Capture the cell that displays the provided text and extract its [X, Y] central coordinate. 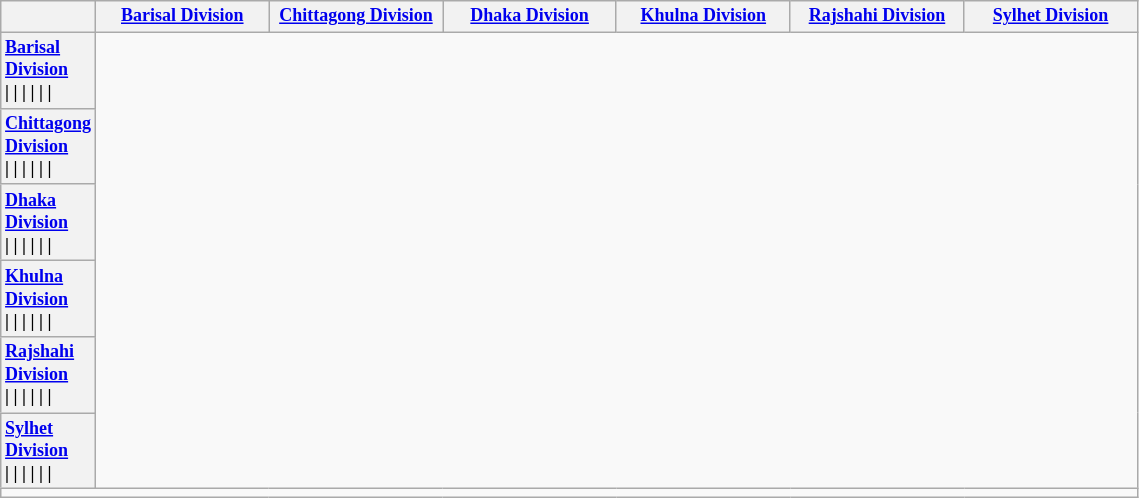
Dhaka Division [530, 16]
Barisal Division [182, 16]
Chittagong Division [356, 16]
Sylhet Division| | | | | | [48, 451]
Barisal Division| | | | | | [48, 70]
Dhaka Division| | | | | | [48, 222]
Khulna Division| | | | | | [48, 298]
Rajshahi Division [877, 16]
Chittagong Division| | | | | | [48, 146]
Sylhet Division [1051, 16]
Khulna Division [703, 16]
Rajshahi Division| | | | | | [48, 375]
